Locate the cell with the specified text and output its (X, Y) center coordinate. 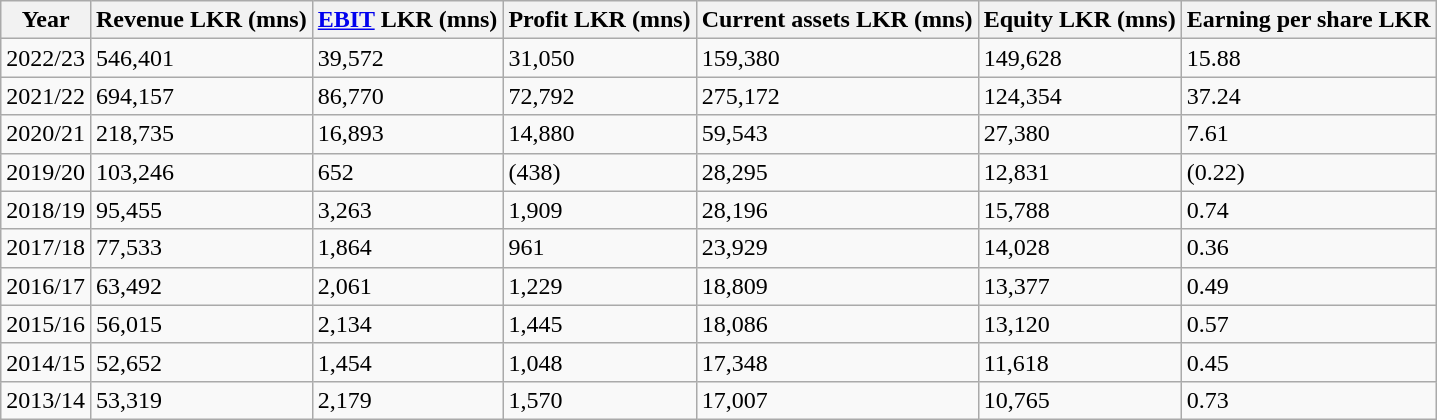
14,028 (1080, 248)
86,770 (408, 96)
2020/21 (46, 134)
124,354 (1080, 96)
52,652 (201, 362)
15.88 (1308, 58)
Year (46, 20)
694,157 (201, 96)
31,050 (600, 58)
2016/17 (46, 286)
1,570 (600, 400)
2021/22 (46, 96)
Equity LKR (mns) (1080, 20)
2,134 (408, 324)
77,533 (201, 248)
0.74 (1308, 210)
17,007 (837, 400)
18,086 (837, 324)
2018/19 (46, 210)
59,543 (837, 134)
12,831 (1080, 172)
10,765 (1080, 400)
Earning per share LKR (1308, 20)
23,929 (837, 248)
0.49 (1308, 286)
1,454 (408, 362)
3,263 (408, 210)
1,445 (600, 324)
72,792 (600, 96)
11,618 (1080, 362)
18,809 (837, 286)
159,380 (837, 58)
28,295 (837, 172)
1,048 (600, 362)
13,120 (1080, 324)
546,401 (201, 58)
28,196 (837, 210)
95,455 (201, 210)
961 (600, 248)
103,246 (201, 172)
2022/23 (46, 58)
17,348 (837, 362)
(438) (600, 172)
1,229 (600, 286)
37.24 (1308, 96)
2014/15 (46, 362)
Profit LKR (mns) (600, 20)
218,735 (201, 134)
149,628 (1080, 58)
2013/14 (46, 400)
2015/16 (46, 324)
0.36 (1308, 248)
1,909 (600, 210)
2017/18 (46, 248)
0.57 (1308, 324)
15,788 (1080, 210)
(0.22) (1308, 172)
16,893 (408, 134)
2,179 (408, 400)
27,380 (1080, 134)
EBIT LKR (mns) (408, 20)
2,061 (408, 286)
13,377 (1080, 286)
56,015 (201, 324)
0.45 (1308, 362)
275,172 (837, 96)
0.73 (1308, 400)
39,572 (408, 58)
53,319 (201, 400)
1,864 (408, 248)
652 (408, 172)
Revenue LKR (mns) (201, 20)
63,492 (201, 286)
14,880 (600, 134)
Current assets LKR (mns) (837, 20)
2019/20 (46, 172)
7.61 (1308, 134)
